Find where the given text appears and provide that cell's center as (X, Y) coordinate. 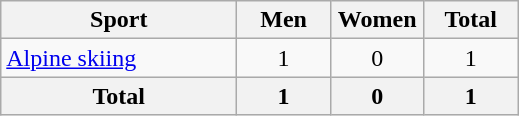
Alpine skiing (119, 58)
Women (377, 20)
Men (284, 20)
Sport (119, 20)
